Output the [x, y] coordinate of the center of the cell containing the given text.  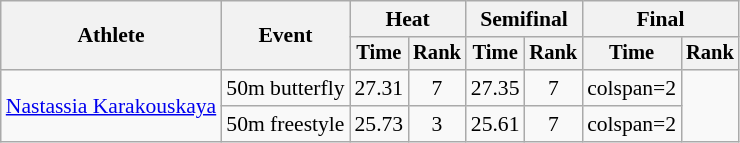
Event [285, 36]
Athlete [112, 36]
Final [660, 19]
Semifinal [524, 19]
Heat [408, 19]
27.35 [496, 88]
Nastassia Karakouskaya [112, 106]
50m freestyle [285, 124]
3 [437, 124]
27.31 [380, 88]
25.61 [496, 124]
25.73 [380, 124]
50m butterfly [285, 88]
